Find where the given text appears and provide that cell's center as (x, y) coordinate. 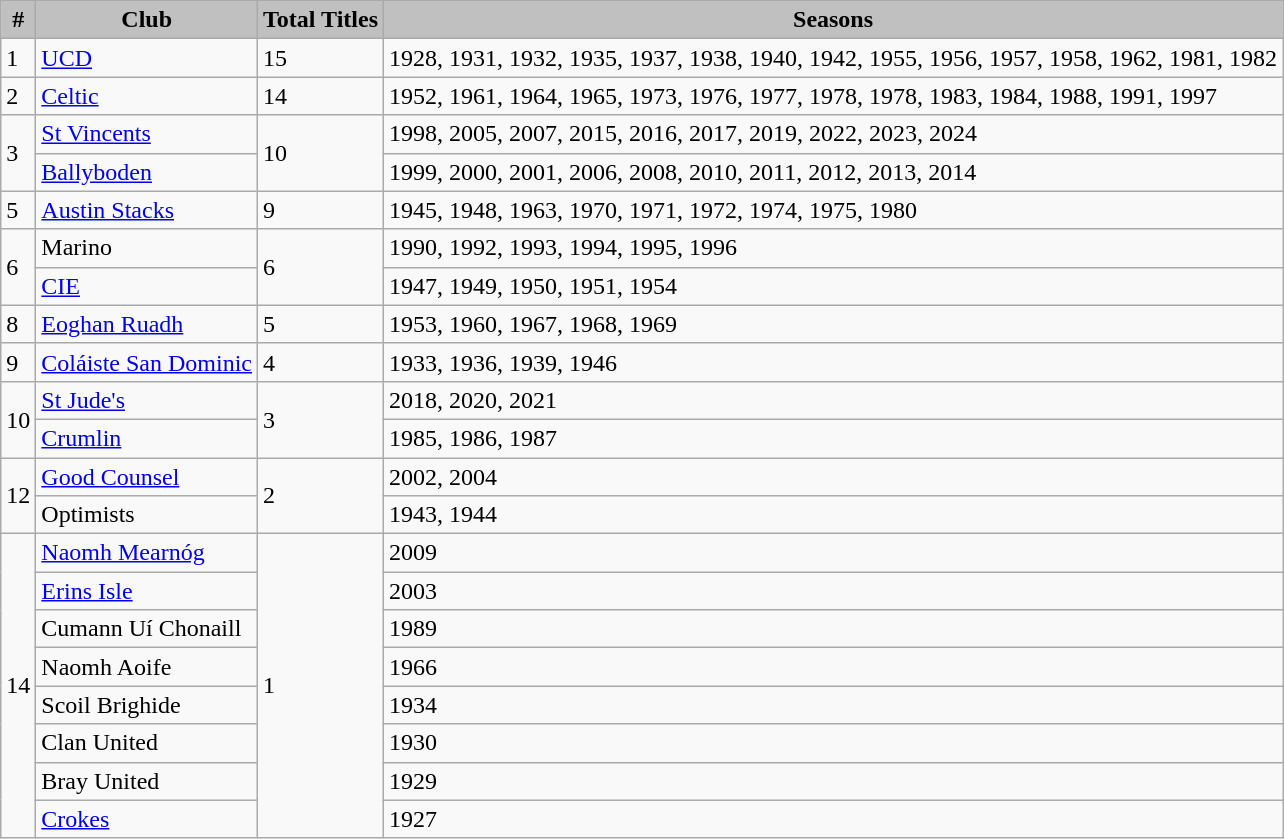
1930 (834, 743)
1966 (834, 667)
Optimists (147, 515)
1998, 2005, 2007, 2015, 2016, 2017, 2019, 2022, 2023, 2024 (834, 134)
Naomh Mearnóg (147, 553)
1945, 1948, 1963, 1970, 1971, 1972, 1974, 1975, 1980 (834, 210)
Ballyboden (147, 172)
Austin Stacks (147, 210)
St Vincents (147, 134)
1953, 1960, 1967, 1968, 1969 (834, 324)
St Jude's (147, 400)
2003 (834, 591)
Club (147, 20)
Scoil Brighide (147, 705)
4 (321, 362)
UCD (147, 58)
Marino (147, 248)
2018, 2020, 2021 (834, 400)
1990, 1992, 1993, 1994, 1995, 1996 (834, 248)
1934 (834, 705)
Erins Isle (147, 591)
1989 (834, 629)
Naomh Aoife (147, 667)
Bray United (147, 781)
Crumlin (147, 438)
1933, 1936, 1939, 1946 (834, 362)
1927 (834, 819)
Total Titles (321, 20)
CIE (147, 286)
15 (321, 58)
Crokes (147, 819)
1943, 1944 (834, 515)
Cumann Uí Chonaill (147, 629)
Seasons (834, 20)
1985, 1986, 1987 (834, 438)
Coláiste San Dominic (147, 362)
Clan United (147, 743)
2009 (834, 553)
Good Counsel (147, 477)
8 (18, 324)
1929 (834, 781)
1952, 1961, 1964, 1965, 1973, 1976, 1977, 1978, 1978, 1983, 1984, 1988, 1991, 1997 (834, 96)
1928, 1931, 1932, 1935, 1937, 1938, 1940, 1942, 1955, 1956, 1957, 1958, 1962, 1981, 1982 (834, 58)
12 (18, 496)
Eoghan Ruadh (147, 324)
1947, 1949, 1950, 1951, 1954 (834, 286)
1999, 2000, 2001, 2006, 2008, 2010, 2011, 2012, 2013, 2014 (834, 172)
2002, 2004 (834, 477)
# (18, 20)
Celtic (147, 96)
